Search for the cell housing the specified text and yield its (X, Y) center coordinate. 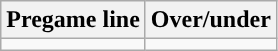
Pregame line (74, 20)
Over/under (210, 20)
